Provide the (x, y) coordinate of the cell's center where the given text is located.  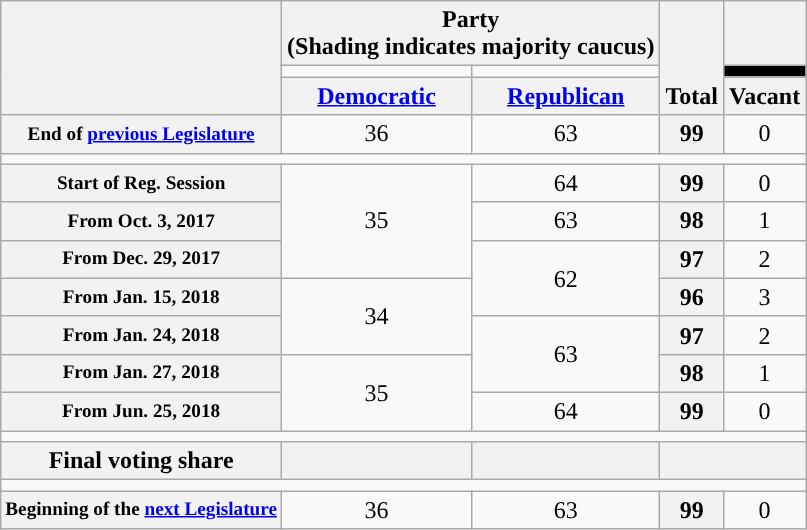
96 (692, 297)
Democratic (377, 96)
Republican (566, 96)
3 (764, 297)
From Jun. 25, 2018 (142, 411)
Final voting share (142, 461)
Start of Reg. Session (142, 183)
62 (566, 278)
From Dec. 29, 2017 (142, 259)
Beginning of the next Legislature (142, 510)
Total (692, 58)
From Jan. 27, 2018 (142, 373)
From Jan. 24, 2018 (142, 335)
Vacant (764, 96)
From Oct. 3, 2017 (142, 221)
Party (Shading indicates majority caucus) (471, 34)
From Jan. 15, 2018 (142, 297)
End of previous Legislature (142, 134)
34 (377, 316)
